Locate the cell with the specified text and output its (X, Y) center coordinate. 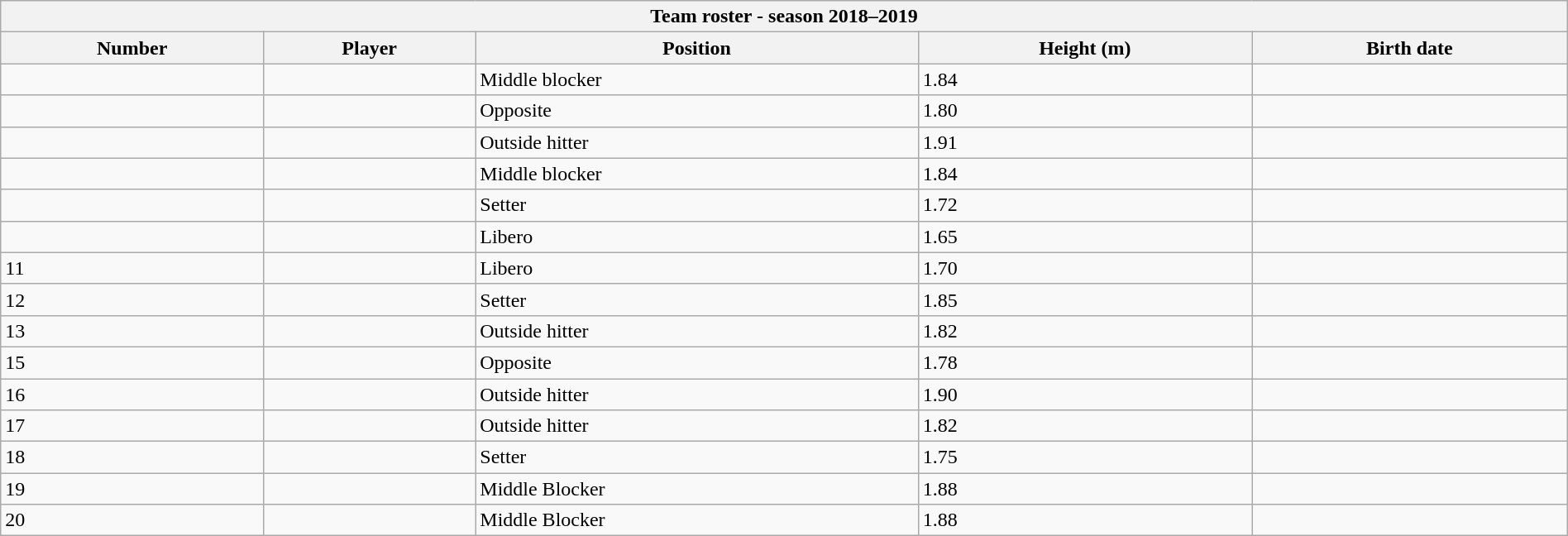
16 (132, 395)
1.91 (1085, 142)
11 (132, 268)
13 (132, 331)
Number (132, 48)
1.75 (1085, 457)
20 (132, 520)
1.78 (1085, 362)
Player (370, 48)
1.80 (1085, 111)
Team roster - season 2018–2019 (784, 17)
12 (132, 299)
1.90 (1085, 395)
17 (132, 426)
Birth date (1410, 48)
18 (132, 457)
1.70 (1085, 268)
Position (696, 48)
Height (m) (1085, 48)
19 (132, 489)
1.65 (1085, 237)
15 (132, 362)
1.72 (1085, 205)
1.85 (1085, 299)
